Find where the given text appears and provide that cell's center as [x, y] coordinate. 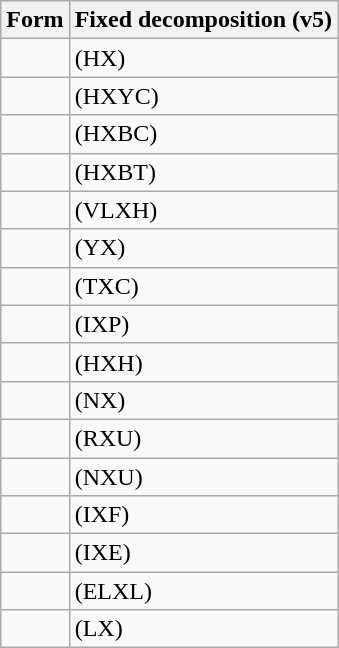
(HX) [203, 58]
(YX) [203, 248]
(LX) [203, 629]
(IXP) [203, 324]
Form [35, 20]
(HXBT) [203, 172]
(NXU) [203, 477]
(RXU) [203, 438]
Fixed decomposition (v5) [203, 20]
(NX) [203, 400]
(TXC) [203, 286]
(IXF) [203, 515]
(HXYC) [203, 96]
(VLXH) [203, 210]
(ELXL) [203, 591]
(IXE) [203, 553]
(HXH) [203, 362]
(HXBC) [203, 134]
